From the cell containing the given text, extract its center point as [x, y] coordinate. 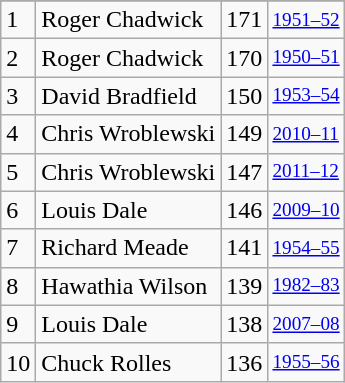
1982–83 [306, 286]
141 [244, 248]
4 [18, 134]
149 [244, 134]
1955–56 [306, 362]
3 [18, 96]
147 [244, 172]
Richard Meade [128, 248]
Chuck Rolles [128, 362]
150 [244, 96]
170 [244, 58]
2011–12 [306, 172]
146 [244, 210]
171 [244, 20]
136 [244, 362]
7 [18, 248]
10 [18, 362]
2010–11 [306, 134]
139 [244, 286]
1953–54 [306, 96]
6 [18, 210]
8 [18, 286]
Hawathia Wilson [128, 286]
2 [18, 58]
David Bradfield [128, 96]
2009–10 [306, 210]
9 [18, 324]
1 [18, 20]
5 [18, 172]
1954–55 [306, 248]
1951–52 [306, 20]
138 [244, 324]
2007–08 [306, 324]
1950–51 [306, 58]
